Extract the [X, Y] coordinate from the center of the cell holding the provided text.  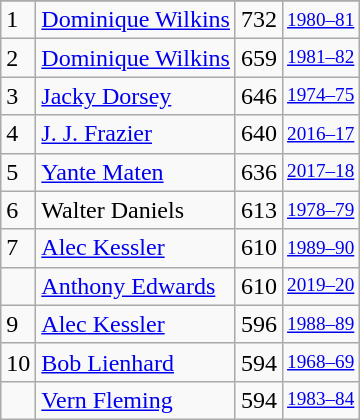
646 [258, 96]
1989–90 [321, 248]
2019–20 [321, 286]
1983–84 [321, 400]
2 [18, 58]
J. J. Frazier [136, 134]
10 [18, 362]
1974–75 [321, 96]
7 [18, 248]
2017–18 [321, 172]
4 [18, 134]
1981–82 [321, 58]
5 [18, 172]
1978–79 [321, 210]
613 [258, 210]
640 [258, 134]
Jacky Dorsey [136, 96]
732 [258, 20]
3 [18, 96]
1988–89 [321, 324]
Anthony Edwards [136, 286]
596 [258, 324]
636 [258, 172]
Bob Lienhard [136, 362]
9 [18, 324]
1980–81 [321, 20]
Yante Maten [136, 172]
1968–69 [321, 362]
659 [258, 58]
6 [18, 210]
2016–17 [321, 134]
Walter Daniels [136, 210]
Vern Fleming [136, 400]
1 [18, 20]
